Provide the [x, y] coordinate of the cell's center where the given text is located.  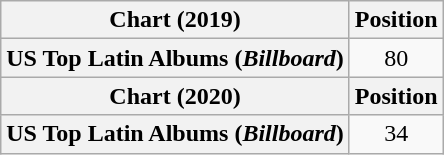
80 [396, 58]
34 [396, 134]
Chart (2019) [176, 20]
Chart (2020) [176, 96]
